Search for the cell housing the specified text and yield its (X, Y) center coordinate. 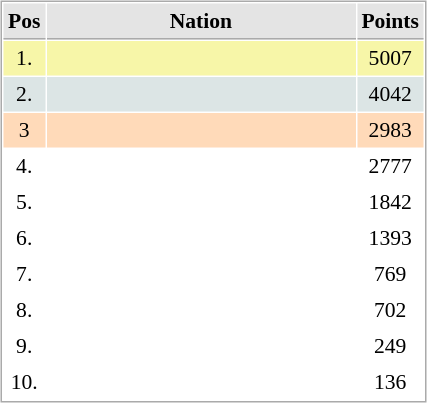
5007 (390, 58)
3 (24, 130)
7. (24, 274)
1842 (390, 202)
702 (390, 310)
2983 (390, 130)
2777 (390, 166)
6. (24, 238)
Pos (24, 22)
136 (390, 382)
1. (24, 58)
4. (24, 166)
769 (390, 274)
8. (24, 310)
2. (24, 94)
10. (24, 382)
1393 (390, 238)
5. (24, 202)
Nation (200, 22)
249 (390, 346)
Points (390, 22)
9. (24, 346)
4042 (390, 94)
